Output the [x, y] coordinate of the center of the cell containing the given text.  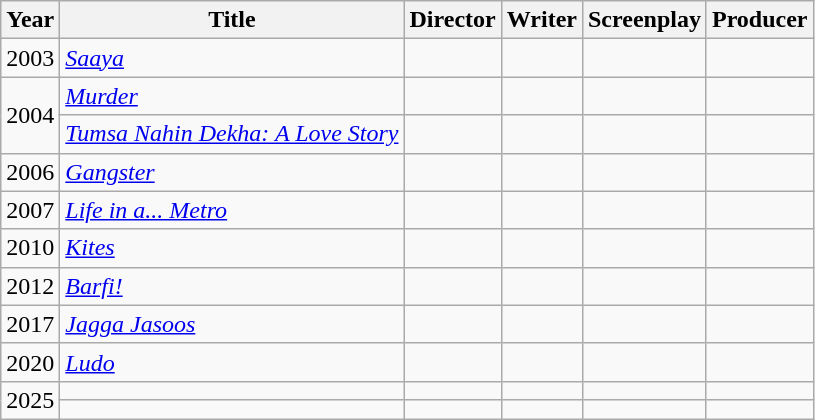
2004 [30, 115]
Jagga Jasoos [232, 324]
Barfi! [232, 286]
Producer [760, 20]
Title [232, 20]
2025 [30, 400]
Writer [542, 20]
Ludo [232, 362]
Murder [232, 96]
2012 [30, 286]
Kites [232, 248]
2020 [30, 362]
Saaya [232, 58]
2006 [30, 172]
Gangster [232, 172]
2010 [30, 248]
Screenplay [644, 20]
Director [452, 20]
Life in a... Metro [232, 210]
2017 [30, 324]
2003 [30, 58]
2007 [30, 210]
Tumsa Nahin Dekha: A Love Story [232, 134]
Year [30, 20]
